Scan for the cell matching the given text and deliver its (X, Y) coordinate at center. 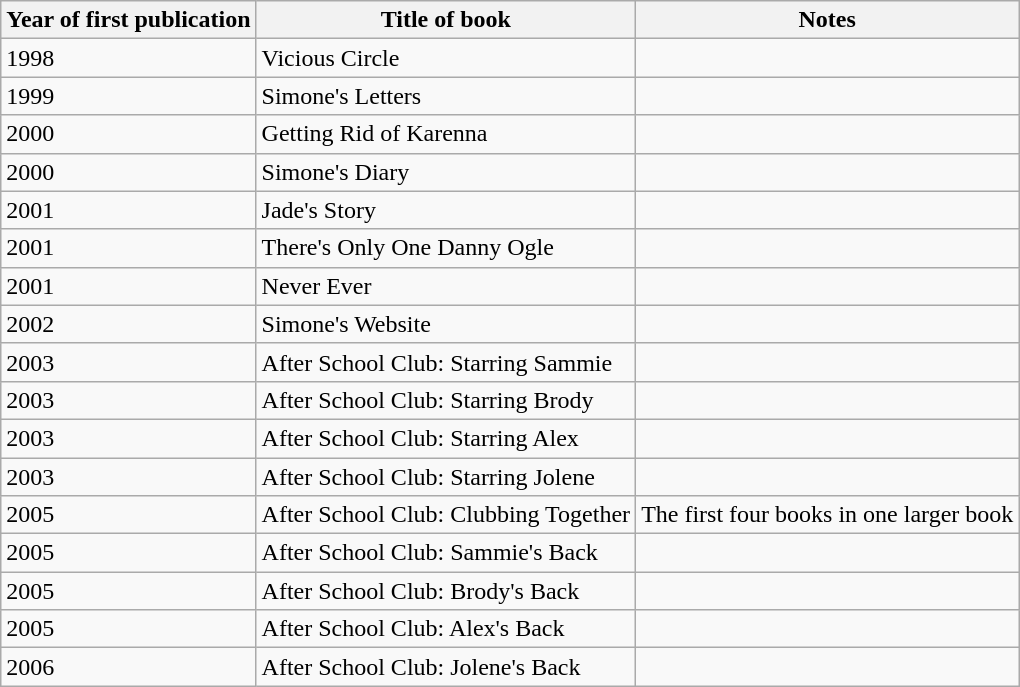
Vicious Circle (446, 58)
Jade's Story (446, 210)
After School Club: Alex's Back (446, 629)
Year of first publication (128, 20)
2002 (128, 324)
After School Club: Starring Brody (446, 400)
Simone's Letters (446, 96)
After School Club: Clubbing Together (446, 515)
Notes (828, 20)
Simone's Diary (446, 172)
Getting Rid of Karenna (446, 134)
2006 (128, 667)
After School Club: Starring Sammie (446, 362)
Title of book (446, 20)
After School Club: Sammie's Back (446, 553)
There's Only One Danny Ogle (446, 248)
Never Ever (446, 286)
1998 (128, 58)
1999 (128, 96)
After School Club: Starring Alex (446, 438)
The first four books in one larger book (828, 515)
Simone's Website (446, 324)
After School Club: Starring Jolene (446, 477)
After School Club: Jolene's Back (446, 667)
After School Club: Brody's Back (446, 591)
